From the cell containing the given text, extract its center point as (X, Y) coordinate. 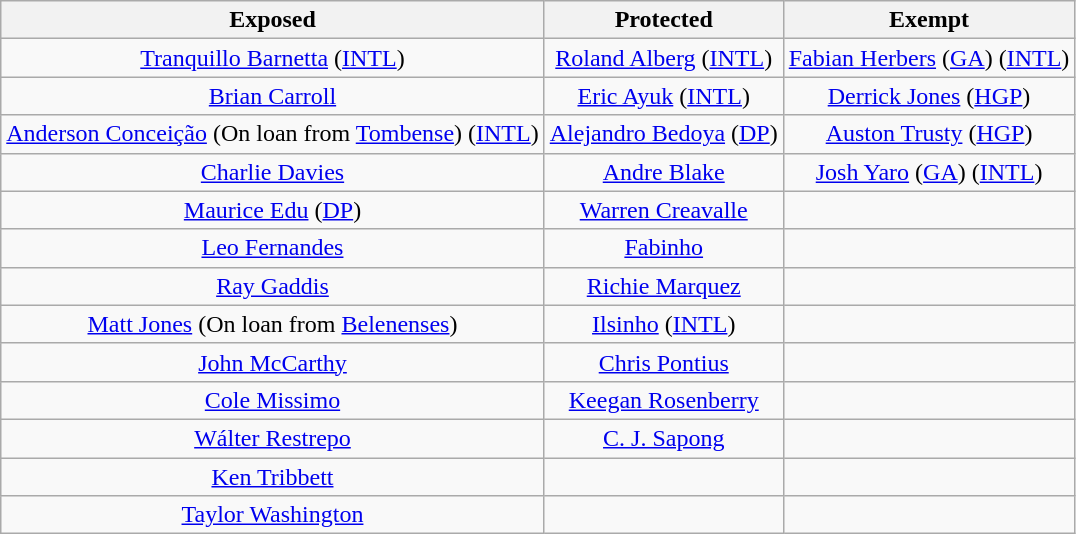
Warren Creavalle (664, 210)
C. J. Sapong (664, 438)
Matt Jones (On loan from Belenenses) (272, 324)
John McCarthy (272, 362)
Fabinho (664, 248)
Brian Carroll (272, 96)
Tranquillo Barnetta (INTL) (272, 58)
Eric Ayuk (INTL) (664, 96)
Fabian Herbers (GA) (INTL) (929, 58)
Maurice Edu (DP) (272, 210)
Protected (664, 20)
Charlie Davies (272, 172)
Keegan Rosenberry (664, 400)
Ray Gaddis (272, 286)
Chris Pontius (664, 362)
Auston Trusty (HGP) (929, 134)
Taylor Washington (272, 515)
Richie Marquez (664, 286)
Alejandro Bedoya (DP) (664, 134)
Leo Fernandes (272, 248)
Roland Alberg (INTL) (664, 58)
Josh Yaro (GA) (INTL) (929, 172)
Andre Blake (664, 172)
Wálter Restrepo (272, 438)
Ilsinho (INTL) (664, 324)
Exempt (929, 20)
Exposed (272, 20)
Derrick Jones (HGP) (929, 96)
Ken Tribbett (272, 477)
Cole Missimo (272, 400)
Anderson Conceição (On loan from Tombense) (INTL) (272, 134)
